Locate the cell with the specified text and output its (x, y) center coordinate. 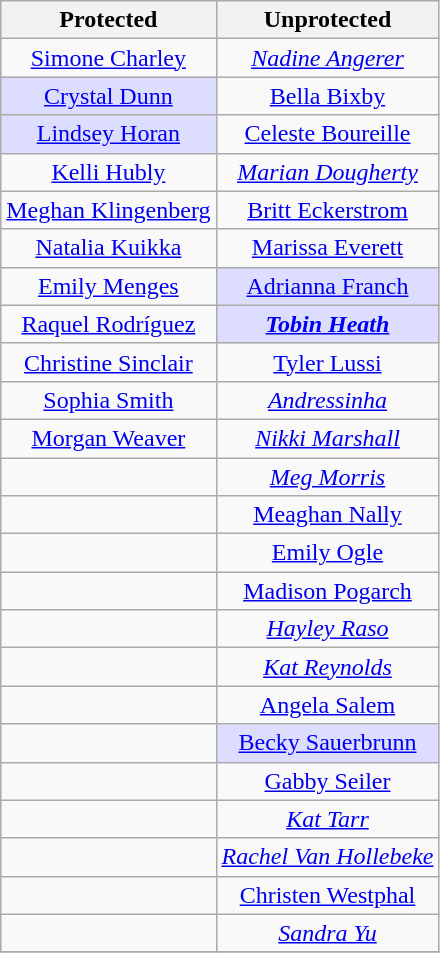
Madison Pogarch (328, 591)
Becky Sauerbrunn (328, 743)
Nadine Angerer (328, 58)
Tyler Lussi (328, 362)
Sandra Yu (328, 933)
Rachel Van Hollebeke (328, 857)
Meghan Klingenberg (108, 210)
Andressinha (328, 400)
Sophia Smith (108, 400)
Emily Ogle (328, 553)
Meaghan Nally (328, 515)
Tobin Heath (328, 324)
Meg Morris (328, 477)
Kat Reynolds (328, 667)
Unprotected (328, 20)
Bella Bixby (328, 96)
Marissa Everett (328, 248)
Morgan Weaver (108, 438)
Crystal Dunn (108, 96)
Kelli Hubly (108, 172)
Lindsey Horan (108, 134)
Protected (108, 20)
Gabby Seiler (328, 781)
Raquel Rodríguez (108, 324)
Natalia Kuikka (108, 248)
Marian Dougherty (328, 172)
Angela Salem (328, 705)
Nikki Marshall (328, 438)
Adrianna Franch (328, 286)
Hayley Raso (328, 629)
Britt Eckerstrom (328, 210)
Emily Menges (108, 286)
Simone Charley (108, 58)
Christen Westphal (328, 895)
Celeste Boureille (328, 134)
Christine Sinclair (108, 362)
Kat Tarr (328, 819)
